Identify which cell holds the provided text, then report its (X, Y) central coordinate. 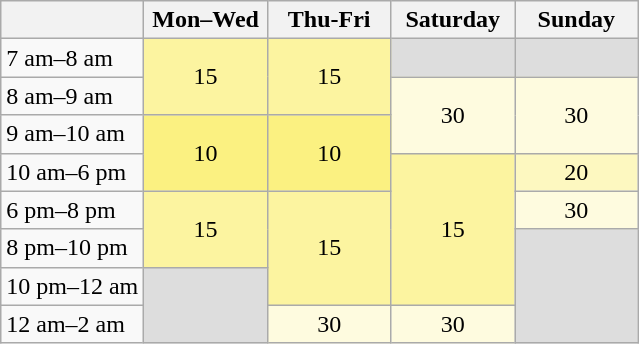
8 am–9 am (72, 96)
10 am–6 pm (72, 172)
8 pm–10 pm (72, 248)
Saturday (453, 20)
12 am–2 am (72, 324)
6 pm–8 pm (72, 210)
Mon–Wed (206, 20)
Thu-Fri (329, 20)
20 (576, 172)
Sunday (576, 20)
10 pm–12 am (72, 286)
9 am–10 am (72, 134)
7 am–8 am (72, 58)
